From the cell containing the given text, extract its center point as [x, y] coordinate. 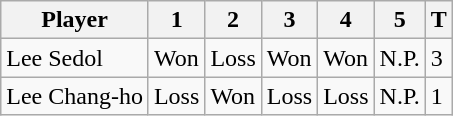
Player [75, 20]
5 [400, 20]
T [438, 20]
4 [346, 20]
Lee Sedol [75, 58]
2 [233, 20]
Lee Chang-ho [75, 96]
